Determine the [x, y] coordinate at the center of the cell enclosing the given text.  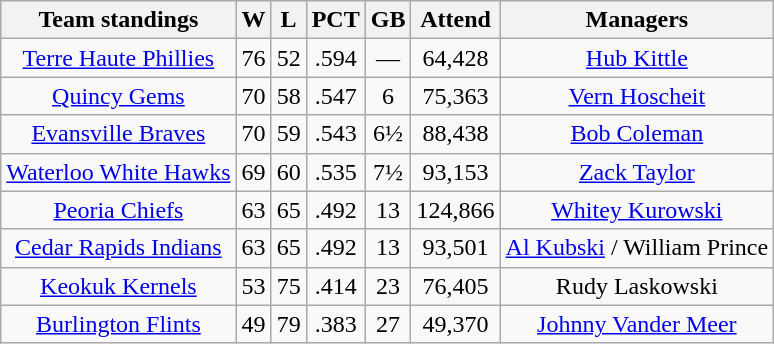
75,363 [456, 96]
6½ [388, 134]
Hub Kittle [637, 58]
69 [254, 172]
.535 [336, 172]
.543 [336, 134]
Peoria Chiefs [118, 210]
52 [288, 58]
Rudy Laskowski [637, 286]
Johnny Vander Meer [637, 324]
Cedar Rapids Indians [118, 248]
7½ [388, 172]
23 [388, 286]
Whitey Kurowski [637, 210]
Zack Taylor [637, 172]
Waterloo White Hawks [118, 172]
93,501 [456, 248]
53 [254, 286]
76 [254, 58]
27 [388, 324]
124,866 [456, 210]
PCT [336, 20]
79 [288, 324]
59 [288, 134]
Keokuk Kernels [118, 286]
GB [388, 20]
W [254, 20]
6 [388, 96]
88,438 [456, 134]
— [388, 58]
.414 [336, 286]
58 [288, 96]
L [288, 20]
60 [288, 172]
Quincy Gems [118, 96]
49 [254, 324]
64,428 [456, 58]
Al Kubski / William Prince [637, 248]
Attend [456, 20]
.547 [336, 96]
75 [288, 286]
.383 [336, 324]
49,370 [456, 324]
Terre Haute Phillies [118, 58]
Evansville Braves [118, 134]
76,405 [456, 286]
93,153 [456, 172]
Vern Hoscheit [637, 96]
Team standings [118, 20]
Burlington Flints [118, 324]
Bob Coleman [637, 134]
Managers [637, 20]
.594 [336, 58]
